Return (X, Y) of the center of cell containing provided text 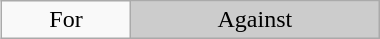
Against (254, 20)
For (66, 20)
